Capture the cell that displays the provided text and extract its [X, Y] central coordinate. 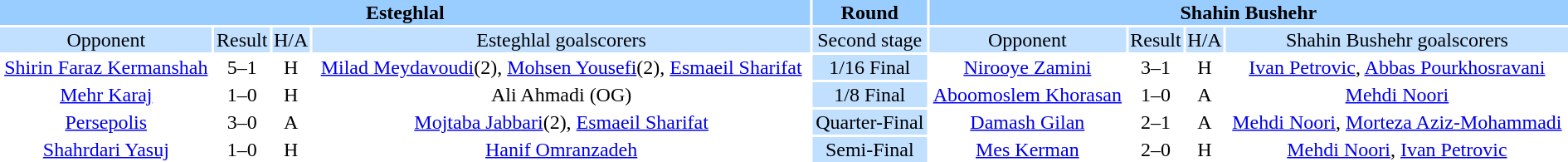
Esteghlal [405, 12]
Mehdi Noori [1397, 95]
Mes Kerman [1027, 150]
Esteghlal goalscorers [562, 40]
2–0 [1156, 150]
1/16 Final [869, 67]
3–0 [242, 122]
Quarter-Final [869, 122]
Ali Ahmadi (OG) [562, 95]
Damash Gilan [1027, 122]
Hanif Omranzadeh [562, 150]
Nirooye Zamini [1027, 67]
Aboomoslem Khorasan [1027, 95]
Mehdi Noori, Ivan Petrovic [1397, 150]
Mojtaba Jabbari(2), Esmaeil Sharifat [562, 122]
5–1 [242, 67]
2–1 [1156, 122]
Second stage [869, 40]
Shahin Bushehr goalscorers [1397, 40]
Ivan Petrovic, Abbas Pourkhosravani [1397, 67]
Mehdi Noori, Morteza Aziz-Mohammadi [1397, 122]
Shahrdari Yasuj [106, 150]
3–1 [1156, 67]
Persepolis [106, 122]
1/8 Final [869, 95]
Semi-Final [869, 150]
Mehr Karaj [106, 95]
Round [869, 12]
Shirin Faraz Kermanshah [106, 67]
Milad Meydavoudi(2), Mohsen Yousefi(2), Esmaeil Sharifat [562, 67]
Shahin Bushehr [1249, 12]
